Locate the cell with the specified text and output its (X, Y) center coordinate. 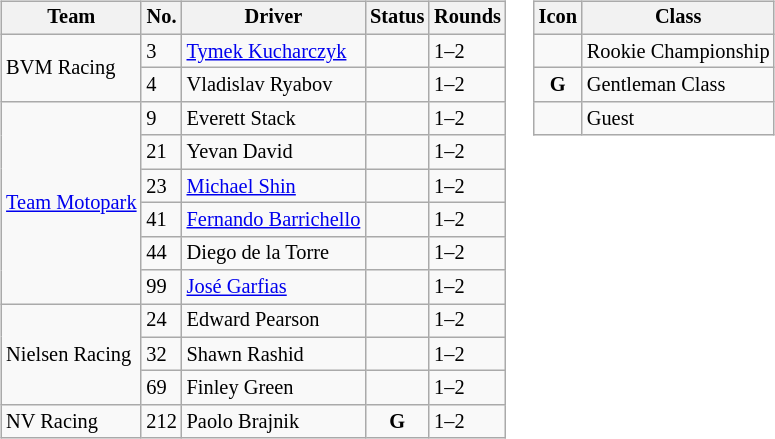
BVM Racing (71, 68)
Everett Stack (274, 119)
Tymek Kucharczyk (274, 51)
3 (161, 51)
Nielsen Racing (71, 354)
4 (161, 85)
212 (161, 422)
Paolo Brajnik (274, 422)
44 (161, 253)
Fernando Barrichello (274, 220)
Yevan David (274, 152)
69 (161, 388)
Edward Pearson (274, 321)
99 (161, 287)
Rounds (468, 18)
Icon (558, 18)
Vladislav Ryabov (274, 85)
Team (71, 18)
41 (161, 220)
Driver (274, 18)
Team Motopark (71, 203)
Guest (678, 119)
Shawn Rashid (274, 354)
9 (161, 119)
No. (161, 18)
24 (161, 321)
21 (161, 152)
Finley Green (274, 388)
32 (161, 354)
NV Racing (71, 422)
Class (678, 18)
Michael Shin (274, 186)
Diego de la Torre (274, 253)
23 (161, 186)
Rookie Championship (678, 51)
Gentleman Class (678, 85)
Status (397, 18)
José Garfias (274, 287)
